Pinpoint the cell where the given text exists, returning its (X, Y) midpoint coordinate. 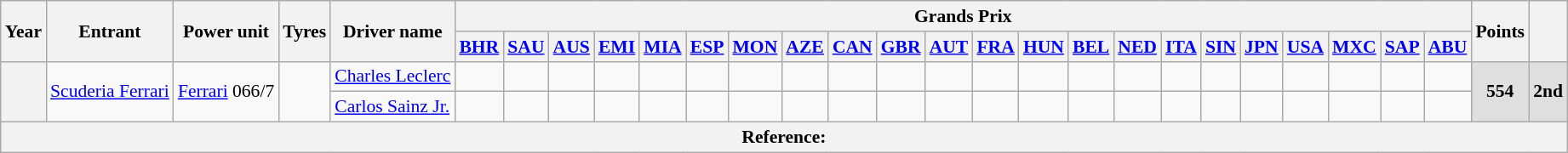
AUT (949, 47)
MON (754, 47)
BHR (478, 47)
2nd (1548, 92)
USA (1306, 47)
AZE (805, 47)
JPN (1262, 47)
Tyres (305, 31)
Driver name (392, 31)
ESP (707, 47)
Power unit (226, 31)
Entrant (110, 31)
AUS (572, 47)
SAU (526, 47)
ITA (1182, 47)
Scuderia Ferrari (110, 92)
Grands Prix (963, 16)
ABU (1448, 47)
NED (1137, 47)
SAP (1403, 47)
Carlos Sainz Jr. (392, 107)
Points (1500, 31)
FRA (995, 47)
Reference: (784, 138)
SIN (1221, 47)
Year (24, 31)
Charles Leclerc (392, 76)
HUN (1044, 47)
Ferrari 066/7 (226, 92)
MXC (1354, 47)
MIA (662, 47)
BEL (1091, 47)
GBR (901, 47)
EMI (616, 47)
554 (1500, 92)
CAN (853, 47)
